For the text-containing cell, return its midpoint in (X, Y) coordinate format. 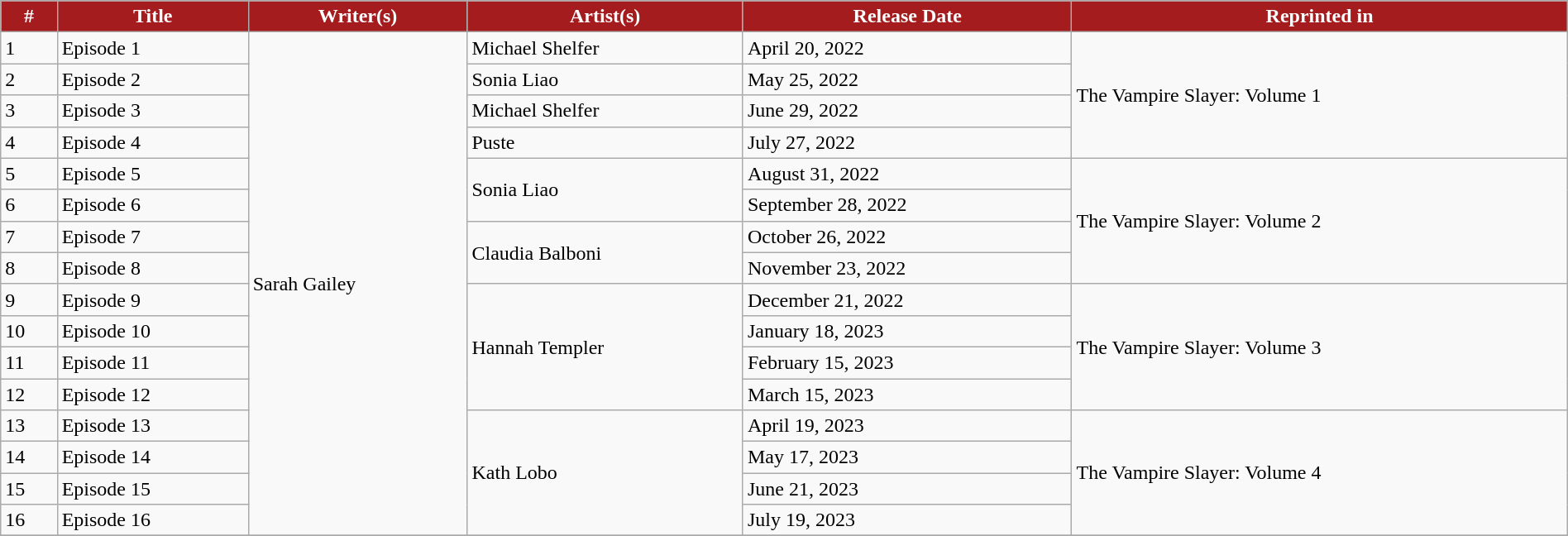
January 18, 2023 (907, 331)
Episode 2 (152, 79)
Episode 6 (152, 205)
Episode 9 (152, 299)
3 (29, 111)
The Vampire Slayer: Volume 3 (1320, 347)
The Vampire Slayer: Volume 1 (1320, 95)
1 (29, 48)
4 (29, 142)
Hannah Templer (605, 347)
May 17, 2023 (907, 457)
13 (29, 426)
Puste (605, 142)
May 25, 2022 (907, 79)
July 27, 2022 (907, 142)
Artist(s) (605, 17)
Reprinted in (1320, 17)
2 (29, 79)
6 (29, 205)
April 20, 2022 (907, 48)
Writer(s) (357, 17)
5 (29, 174)
June 21, 2023 (907, 489)
11 (29, 362)
December 21, 2022 (907, 299)
16 (29, 520)
Episode 8 (152, 268)
Episode 14 (152, 457)
The Vampire Slayer: Volume 4 (1320, 473)
Episode 5 (152, 174)
# (29, 17)
Release Date (907, 17)
Episode 11 (152, 362)
Episode 13 (152, 426)
Episode 4 (152, 142)
9 (29, 299)
October 26, 2022 (907, 237)
Episode 12 (152, 395)
June 29, 2022 (907, 111)
Episode 3 (152, 111)
7 (29, 237)
Episode 1 (152, 48)
February 15, 2023 (907, 362)
10 (29, 331)
March 15, 2023 (907, 395)
Episode 16 (152, 520)
8 (29, 268)
Sarah Gailey (357, 285)
Title (152, 17)
Episode 15 (152, 489)
12 (29, 395)
September 28, 2022 (907, 205)
Episode 7 (152, 237)
July 19, 2023 (907, 520)
14 (29, 457)
August 31, 2022 (907, 174)
Kath Lobo (605, 473)
15 (29, 489)
Claudia Balboni (605, 252)
April 19, 2023 (907, 426)
Episode 10 (152, 331)
November 23, 2022 (907, 268)
The Vampire Slayer: Volume 2 (1320, 221)
